For the text-containing cell, return its midpoint in (x, y) coordinate format. 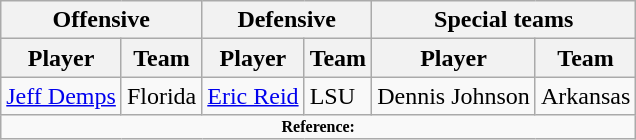
Florida (161, 96)
Jeff Demps (62, 96)
LSU (338, 96)
Offensive (102, 20)
Eric Reid (253, 96)
Arkansas (585, 96)
Defensive (287, 20)
Reference: (318, 127)
Special teams (504, 20)
Dennis Johnson (454, 96)
